Determine the [x, y] coordinate at the center of the cell enclosing the given text.  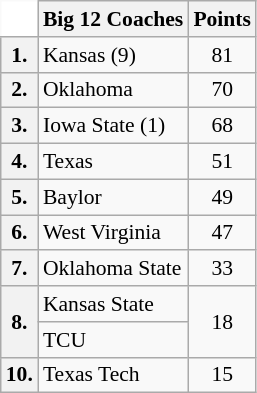
1. [20, 55]
Texas Tech [113, 375]
15 [222, 375]
4. [20, 162]
Big 12 Coaches [113, 19]
18 [222, 322]
6. [20, 233]
68 [222, 126]
8. [20, 322]
51 [222, 162]
2. [20, 90]
5. [20, 197]
Kansas State [113, 304]
33 [222, 269]
49 [222, 197]
Kansas (9) [113, 55]
3. [20, 126]
47 [222, 233]
10. [20, 375]
Oklahoma [113, 90]
TCU [113, 340]
Baylor [113, 197]
West Virginia [113, 233]
Oklahoma State [113, 269]
70 [222, 90]
Texas [113, 162]
Iowa State (1) [113, 126]
7. [20, 269]
Points [222, 19]
81 [222, 55]
